Output the [x, y] coordinate of the center of the cell containing the given text.  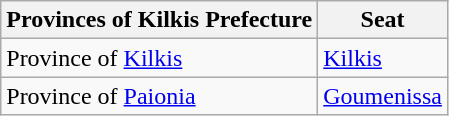
Province of Kilkis [160, 58]
Kilkis [383, 58]
Provinces of Kilkis Prefecture [160, 20]
Province of Paionia [160, 96]
Goumenissa [383, 96]
Seat [383, 20]
